For the text-containing cell, return its midpoint in [X, Y] coordinate format. 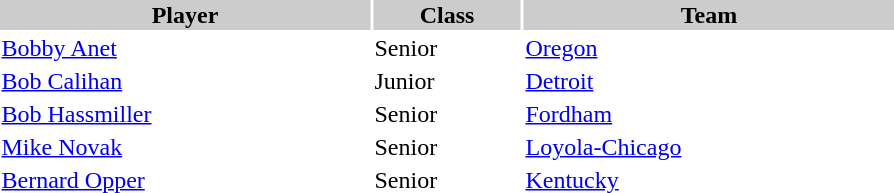
Oregon [709, 48]
Loyola-Chicago [709, 147]
Player [185, 15]
Junior [447, 81]
Bobby Anet [185, 48]
Bob Hassmiller [185, 114]
Detroit [709, 81]
Team [709, 15]
Bob Calihan [185, 81]
Fordham [709, 114]
Class [447, 15]
Mike Novak [185, 147]
